Provide the [X, Y] coordinate of the cell's center where the given text is located.  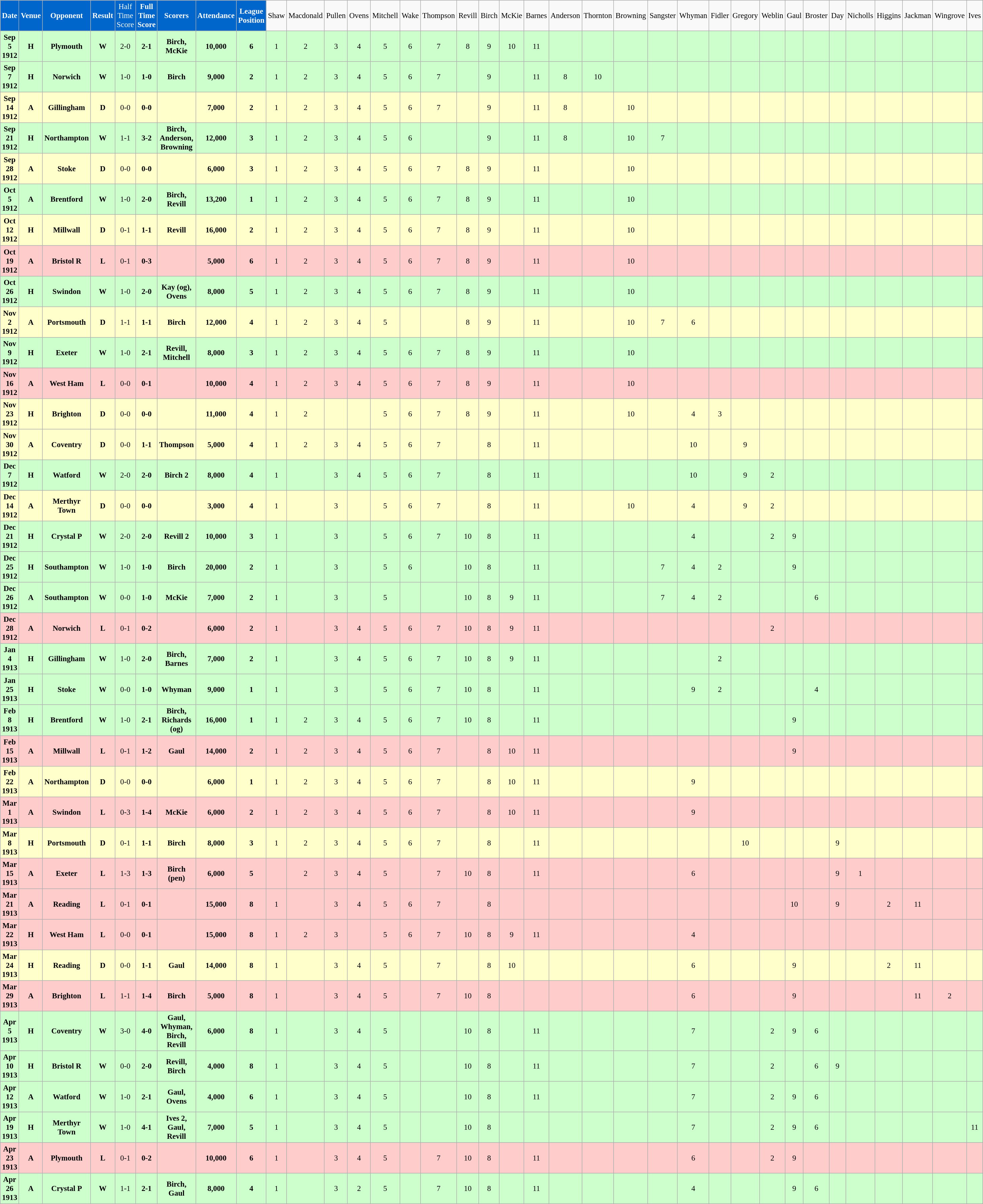
Ovens [359, 16]
3-0 [125, 1031]
Dec 25 1912 [10, 567]
Anderson [565, 16]
Day [837, 16]
Birch, McKie [177, 46]
Birch, Richards (og) [177, 720]
Sep 7 1912 [10, 77]
Nov 9 1912 [10, 353]
Mar 29 1913 [10, 996]
Jackman [918, 16]
Barnes [536, 16]
Nov 23 1912 [10, 414]
Nov 2 1912 [10, 322]
11,000 [216, 414]
3-2 [146, 138]
Oct 12 1912 [10, 230]
Birch (pen) [177, 874]
Revill 2 [177, 536]
Feb 22 1913 [10, 782]
Dec 14 1912 [10, 506]
Feb 8 1913 [10, 720]
Sep 28 1912 [10, 169]
Mar 1 1913 [10, 812]
Apr 19 1913 [10, 1127]
Birch, Anderson, Browning [177, 138]
1-2 [146, 751]
Wake [410, 16]
Mar 22 1913 [10, 935]
Dec 21 1912 [10, 536]
Feb 15 1913 [10, 751]
Attendance [216, 16]
Broster [816, 16]
Jan 25 1913 [10, 690]
Scorers [177, 16]
Mar 15 1913 [10, 874]
Thornton [598, 16]
Full Time Score [146, 16]
Birch, Barnes [177, 659]
Jan 4 1913 [10, 659]
Date [10, 16]
Browning [631, 16]
Apr 5 1913 [10, 1031]
Weblin [772, 16]
Opponent [67, 16]
Venue [31, 16]
Birch 2 [177, 475]
Mar 8 1913 [10, 843]
Dec 26 1912 [10, 598]
League Position [251, 16]
Half Time Score [125, 16]
Gaul, Ovens [177, 1097]
Apr 12 1913 [10, 1097]
Dec 28 1912 [10, 628]
Ives 2, Gaul, Revill [177, 1127]
Sep 5 1912 [10, 46]
Shaw [276, 16]
Fidler [720, 16]
Pullen [336, 16]
4-1 [146, 1127]
Mar 21 1913 [10, 904]
4-0 [146, 1031]
Birch, Revill [177, 199]
Oct 19 1912 [10, 261]
Nov 30 1912 [10, 444]
Kay (og), Ovens [177, 291]
Birch, Gaul [177, 1189]
Dec 7 1912 [10, 475]
3,000 [216, 506]
Wingrove [950, 16]
Higgins [889, 16]
Nov 16 1912 [10, 383]
Revill, Birch [177, 1066]
20,000 [216, 567]
Oct 26 1912 [10, 291]
Sep 21 1912 [10, 138]
Apr 10 1913 [10, 1066]
Oct 5 1912 [10, 199]
Mar 24 1913 [10, 965]
Gregory [746, 16]
Revill, Mitchell [177, 353]
Sep 14 1912 [10, 108]
Mitchell [385, 16]
Apr 23 1913 [10, 1158]
13,200 [216, 199]
Sangster [663, 16]
Gaul, Whyman, Birch, Revill [177, 1031]
Macdonald [306, 16]
Result [103, 16]
Ives [975, 16]
Nicholls [860, 16]
Apr 26 1913 [10, 1189]
